From the cell containing the given text, extract its center point as [X, Y] coordinate. 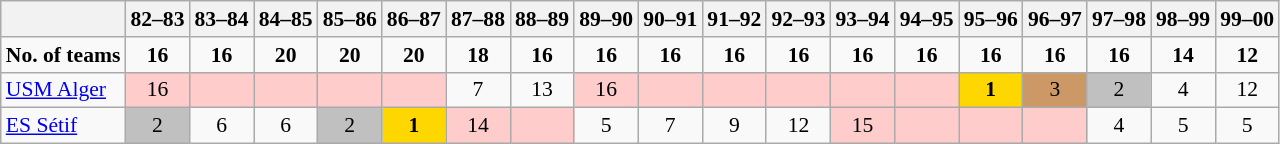
13 [542, 90]
85–86 [350, 19]
83–84 [221, 19]
3 [1055, 90]
96–97 [1055, 19]
18 [478, 55]
93–94 [863, 19]
98–99 [1183, 19]
99–00 [1247, 19]
95–96 [991, 19]
86–87 [414, 19]
90–91 [670, 19]
9 [734, 126]
USM Alger [64, 90]
88–89 [542, 19]
87–88 [478, 19]
91–92 [734, 19]
No. of teams [64, 55]
89–90 [606, 19]
97–98 [1119, 19]
82–83 [157, 19]
84–85 [286, 19]
15 [863, 126]
92–93 [798, 19]
ES Sétif [64, 126]
94–95 [927, 19]
